Capture the cell that displays the provided text and extract its (X, Y) central coordinate. 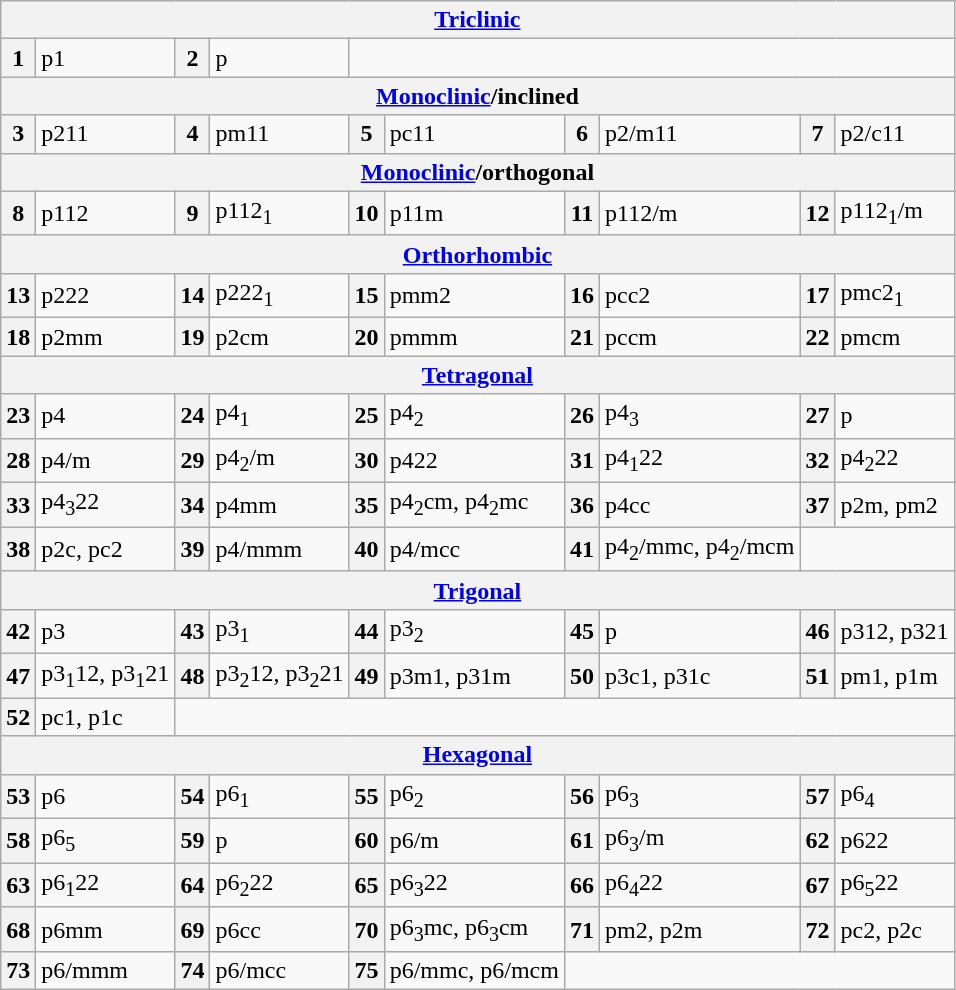
p42/mmc, p42/mcm (700, 549)
40 (366, 549)
59 (192, 841)
p4cc (700, 505)
26 (582, 416)
Monoclinic/inclined (478, 96)
p6 (106, 796)
51 (818, 676)
pc1, p1c (106, 717)
1 (18, 58)
pc11 (474, 134)
64 (192, 885)
p41 (280, 416)
p6122 (106, 885)
p1 (106, 58)
p112 (106, 213)
53 (18, 796)
p6322 (474, 885)
p2cm (280, 337)
2 (192, 58)
p4222 (894, 460)
67 (818, 885)
p63mc, p63cm (474, 929)
p31 (280, 631)
p63/m (700, 841)
66 (582, 885)
73 (18, 971)
55 (366, 796)
29 (192, 460)
43 (192, 631)
12 (818, 213)
pcc2 (700, 295)
39 (192, 549)
p42/m (280, 460)
p6mm (106, 929)
68 (18, 929)
p622 (894, 841)
p6422 (700, 885)
Orthorhombic (478, 254)
p312, p321 (894, 631)
p222 (106, 295)
p4mm (280, 505)
31 (582, 460)
22 (818, 337)
p2mm (106, 337)
Tetragonal (478, 375)
44 (366, 631)
46 (818, 631)
p6/mcc (280, 971)
p6/mmm (106, 971)
p3212, p3221 (280, 676)
57 (818, 796)
36 (582, 505)
34 (192, 505)
p64 (894, 796)
pmc21 (894, 295)
13 (18, 295)
30 (366, 460)
p62 (474, 796)
pccm (700, 337)
Trigonal (478, 590)
20 (366, 337)
6 (582, 134)
15 (366, 295)
pmm2 (474, 295)
21 (582, 337)
pm2, p2m (700, 929)
72 (818, 929)
23 (18, 416)
69 (192, 929)
50 (582, 676)
p3c1, p31c (700, 676)
p6/m (474, 841)
p2/c11 (894, 134)
48 (192, 676)
75 (366, 971)
p3m1, p31m (474, 676)
p4122 (700, 460)
p11m (474, 213)
56 (582, 796)
27 (818, 416)
42 (18, 631)
71 (582, 929)
35 (366, 505)
5 (366, 134)
41 (582, 549)
47 (18, 676)
p4/mcc (474, 549)
p42cm, p42mc (474, 505)
63 (18, 885)
Hexagonal (478, 755)
32 (818, 460)
p4/mmm (280, 549)
8 (18, 213)
p2c, pc2 (106, 549)
17 (818, 295)
25 (366, 416)
pm1, p1m (894, 676)
p63 (700, 796)
74 (192, 971)
p2/m11 (700, 134)
p2221 (280, 295)
pmcm (894, 337)
28 (18, 460)
p2m, pm2 (894, 505)
37 (818, 505)
Triclinic (478, 20)
p1121/m (894, 213)
3 (18, 134)
54 (192, 796)
38 (18, 549)
18 (18, 337)
p61 (280, 796)
p32 (474, 631)
9 (192, 213)
p211 (106, 134)
10 (366, 213)
p6222 (280, 885)
p6522 (894, 885)
p422 (474, 460)
24 (192, 416)
7 (818, 134)
4 (192, 134)
pm11 (280, 134)
p4 (106, 416)
52 (18, 717)
19 (192, 337)
45 (582, 631)
p42 (474, 416)
33 (18, 505)
pc2, p2c (894, 929)
61 (582, 841)
60 (366, 841)
16 (582, 295)
p4322 (106, 505)
65 (366, 885)
14 (192, 295)
58 (18, 841)
p3112, p3121 (106, 676)
62 (818, 841)
p43 (700, 416)
70 (366, 929)
p112/m (700, 213)
11 (582, 213)
p6cc (280, 929)
p1121 (280, 213)
49 (366, 676)
pmmm (474, 337)
p4/m (106, 460)
p6/mmc, p6/mcm (474, 971)
Monoclinic/orthogonal (478, 172)
p65 (106, 841)
p3 (106, 631)
